Provide the [x, y] coordinate of the cell's center where the given text is located.  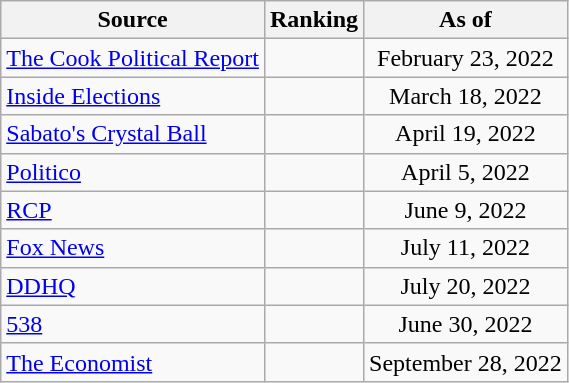
RCP [133, 210]
The Economist [133, 362]
As of [466, 20]
April 5, 2022 [466, 172]
March 18, 2022 [466, 96]
July 11, 2022 [466, 248]
Sabato's Crystal Ball [133, 134]
June 30, 2022 [466, 324]
Ranking [314, 20]
The Cook Political Report [133, 58]
538 [133, 324]
July 20, 2022 [466, 286]
September 28, 2022 [466, 362]
February 23, 2022 [466, 58]
Politico [133, 172]
Source [133, 20]
Fox News [133, 248]
Inside Elections [133, 96]
DDHQ [133, 286]
June 9, 2022 [466, 210]
April 19, 2022 [466, 134]
